Determine the (X, Y) coordinate at the center of the cell enclosing the given text.  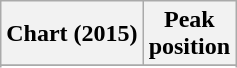
Peakposition (189, 34)
Chart (2015) (72, 34)
